Provide the [x, y] coordinate of the cell's center where the given text is located.  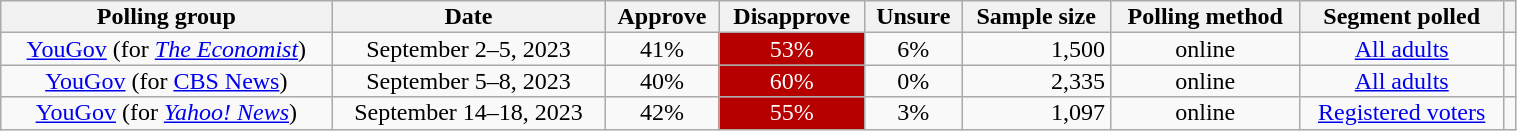
41% [662, 49]
September 2–5, 2023 [468, 49]
1,097 [1036, 113]
Polling method [1205, 17]
Registered voters [1402, 113]
55% [792, 113]
53% [792, 49]
0% [914, 81]
September 14–18, 2023 [468, 113]
YouGov (for The Economist) [166, 49]
Approve [662, 17]
1,500 [1036, 49]
Polling group [166, 17]
YouGov (for CBS News) [166, 81]
40% [662, 81]
YouGov (for Yahoo! News) [166, 113]
42% [662, 113]
September 5–8, 2023 [468, 81]
2,335 [1036, 81]
3% [914, 113]
Unsure [914, 17]
Segment polled [1402, 17]
6% [914, 49]
Sample size [1036, 17]
Date [468, 17]
60% [792, 81]
Disapprove [792, 17]
